Search for the cell housing the specified text and yield its (x, y) center coordinate. 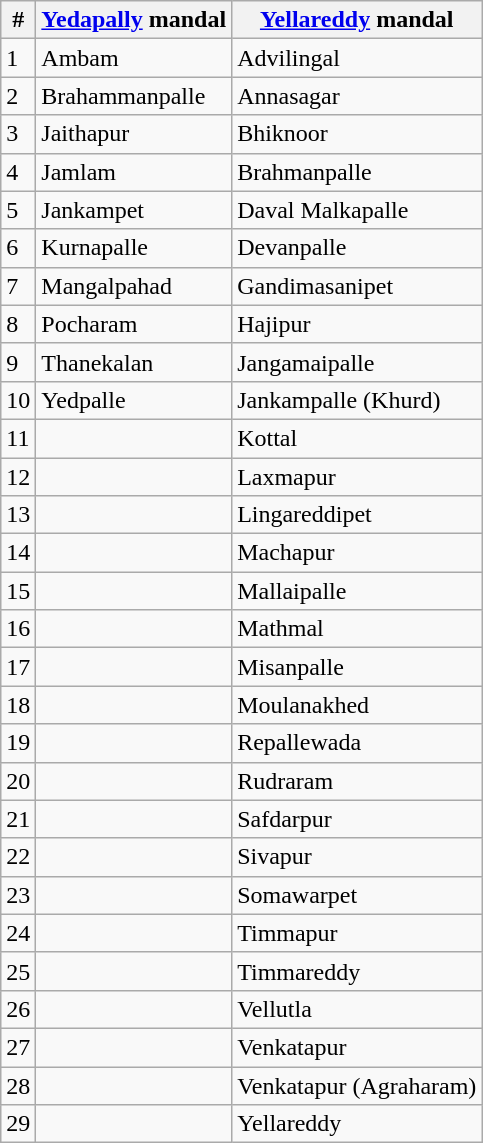
Kurnapalle (134, 248)
Jankampet (134, 210)
14 (18, 553)
Mallaipalle (357, 591)
Thanekalan (134, 362)
Annasagar (357, 96)
3 (18, 134)
Jangamaipalle (357, 362)
23 (18, 895)
Jamlam (134, 172)
21 (18, 819)
Laxmapur (357, 477)
7 (18, 286)
Ambam (134, 58)
16 (18, 629)
13 (18, 515)
4 (18, 172)
Devanpalle (357, 248)
12 (18, 477)
Hajipur (357, 324)
Kottal (357, 438)
19 (18, 743)
Timmareddy (357, 971)
Timmapur (357, 933)
Jankampalle (Khurd) (357, 400)
Brahmanpalle (357, 172)
11 (18, 438)
Repallewada (357, 743)
Bhiknoor (357, 134)
Venkatapur (Agraharam) (357, 1085)
Venkatapur (357, 1047)
18 (18, 705)
Pocharam (134, 324)
Mathmal (357, 629)
24 (18, 933)
2 (18, 96)
25 (18, 971)
22 (18, 857)
8 (18, 324)
Daval Malkapalle (357, 210)
28 (18, 1085)
10 (18, 400)
Somawarpet (357, 895)
Machapur (357, 553)
Sivapur (357, 857)
1 (18, 58)
Safdarpur (357, 819)
Jaithapur (134, 134)
Misanpalle (357, 667)
5 (18, 210)
26 (18, 1009)
Yellareddy (357, 1124)
Rudraram (357, 781)
Lingareddipet (357, 515)
Brahammanpalle (134, 96)
Moulanakhed (357, 705)
9 (18, 362)
Mangalpahad (134, 286)
29 (18, 1124)
27 (18, 1047)
17 (18, 667)
15 (18, 591)
# (18, 20)
6 (18, 248)
Gandimasanipet (357, 286)
Yellareddy mandal (357, 20)
20 (18, 781)
Yedpalle (134, 400)
Vellutla (357, 1009)
Yedapally mandal (134, 20)
Advilingal (357, 58)
